From the cell containing the given text, extract its center point as [x, y] coordinate. 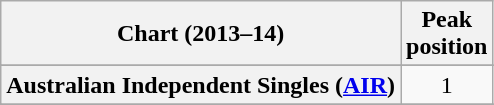
Australian Independent Singles (AIR) [201, 85]
Peakposition [447, 34]
1 [447, 85]
Chart (2013–14) [201, 34]
